Pinpoint the cell where the given text exists, returning its [x, y] midpoint coordinate. 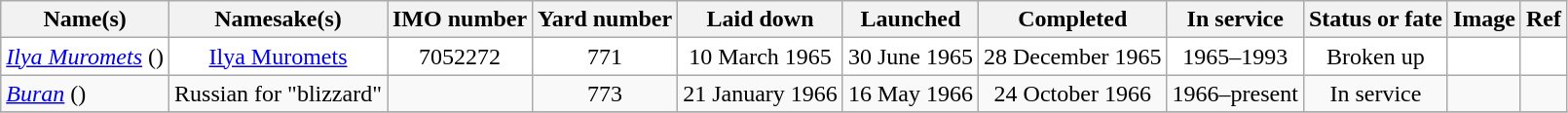
24 October 1966 [1072, 94]
Completed [1072, 19]
Ref [1543, 19]
30 June 1965 [910, 56]
Launched [910, 19]
1966–present [1235, 94]
Ilya Muromets () [86, 56]
7052272 [460, 56]
28 December 1965 [1072, 56]
Russian for "blizzard" [279, 94]
Namesake(s) [279, 19]
16 May 1966 [910, 94]
Laid down [761, 19]
1965–1993 [1235, 56]
Broken up [1375, 56]
Name(s) [86, 19]
21 January 1966 [761, 94]
Buran () [86, 94]
Image [1484, 19]
773 [606, 94]
Status or fate [1375, 19]
IMO number [460, 19]
771 [606, 56]
Yard number [606, 19]
Ilya Muromets [279, 56]
10 March 1965 [761, 56]
